Identify which cell holds the provided text, then report its [X, Y] central coordinate. 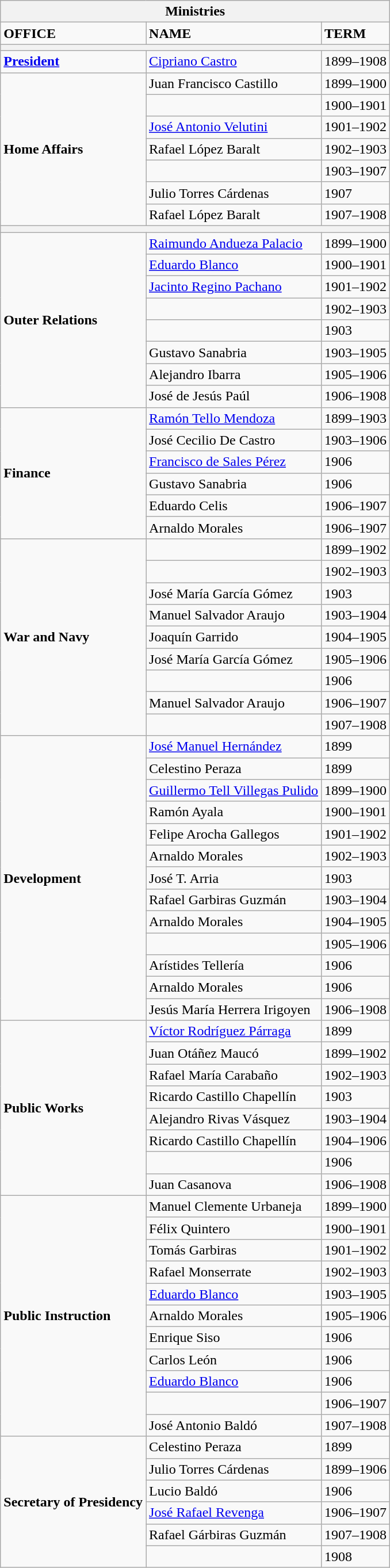
José Antonio Velutini [234, 127]
1899–1903 [355, 418]
Lucio Baldó [234, 1491]
Tomás Garbiras [234, 1250]
1903–1907 [355, 171]
Manuel Clemente Urbaneja [234, 1206]
Finance [74, 473]
Rafael Gárbiras Guzmán [234, 1535]
Raimundo Andueza Palacio [234, 243]
Development [74, 878]
Enrique Siso [234, 1338]
1908 [355, 1556]
Felipe Arocha Gallegos [234, 834]
Alejandro Ibarra [234, 374]
OFFICE [74, 33]
Joaquín Garrido [234, 637]
Ramón Ayala [234, 812]
NAME [234, 33]
Guillermo Tell Villegas Pulido [234, 790]
1903–1906 [355, 440]
Secretary of Presidency [74, 1502]
1899–1906 [355, 1469]
Juan Otáñez Maucó [234, 1053]
Víctor Rodríguez Párraga [234, 1031]
Home Affairs [74, 149]
José Cecilio De Castro [234, 440]
1904–1906 [355, 1141]
Rafael María Carabaño [234, 1075]
Rafael Garbiras Guzmán [234, 900]
Jesús María Herrera Irigoyen [234, 1009]
Ministries [196, 12]
War and Navy [74, 637]
Juan Francisco Castillo [234, 83]
1899–1908 [355, 62]
Arístides Tellería [234, 966]
Outer Relations [74, 320]
Jacinto Regino Pachano [234, 287]
Rafael Monserrate [234, 1272]
Juan Casanova [234, 1184]
José Antonio Baldó [234, 1425]
Public Instruction [74, 1316]
Cipriano Castro [234, 62]
Alejandro Rivas Vásquez [234, 1119]
Carlos León [234, 1360]
Eduardo Celis [234, 506]
José Manuel Hernández [234, 747]
TERM [355, 33]
José de Jesús Paúl [234, 396]
José T. Arria [234, 878]
1907 [355, 193]
Ramón Tello Mendoza [234, 418]
José Rafael Revenga [234, 1513]
President [74, 62]
Francisco de Sales Pérez [234, 462]
Félix Quintero [234, 1228]
Public Works [74, 1108]
